Locate the cell with the specified text and output its [X, Y] center coordinate. 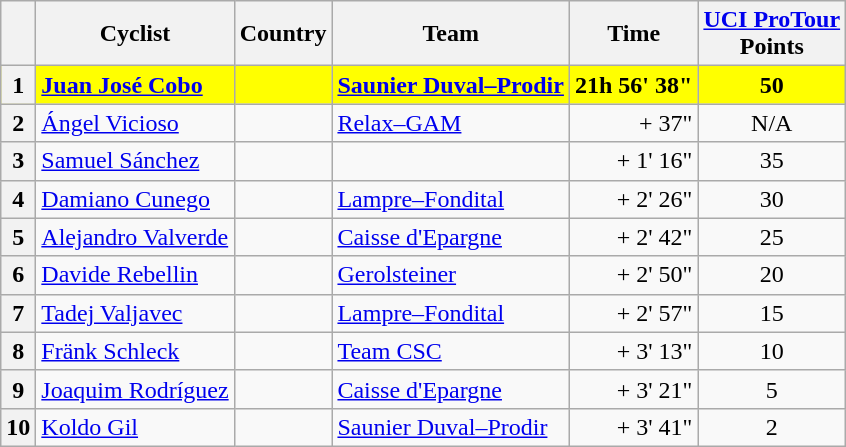
Damiano Cunego [135, 199]
1 [18, 85]
Davide Rebellin [135, 275]
25 [772, 237]
35 [772, 161]
N/A [772, 123]
6 [18, 275]
+ 3' 21" [633, 389]
20 [772, 275]
Juan José Cobo [135, 85]
Samuel Sánchez [135, 161]
30 [772, 199]
9 [18, 389]
Cyclist [135, 34]
Ángel Vicioso [135, 123]
Gerolsteiner [451, 275]
Alejandro Valverde [135, 237]
8 [18, 351]
Koldo Gil [135, 427]
21h 56' 38" [633, 85]
+ 2' 57" [633, 313]
50 [772, 85]
+ 37" [633, 123]
Fränk Schleck [135, 351]
+ 3' 13" [633, 351]
+ 2' 26" [633, 199]
3 [18, 161]
+ 2' 42" [633, 237]
UCI ProTourPoints [772, 34]
+ 1' 16" [633, 161]
Country [283, 34]
+ 2' 50" [633, 275]
7 [18, 313]
15 [772, 313]
Team [451, 34]
+ 3' 41" [633, 427]
Joaquim Rodríguez [135, 389]
4 [18, 199]
Tadej Valjavec [135, 313]
Time [633, 34]
Team CSC [451, 351]
Relax–GAM [451, 123]
